From the cell containing the given text, extract its center point as [X, Y] coordinate. 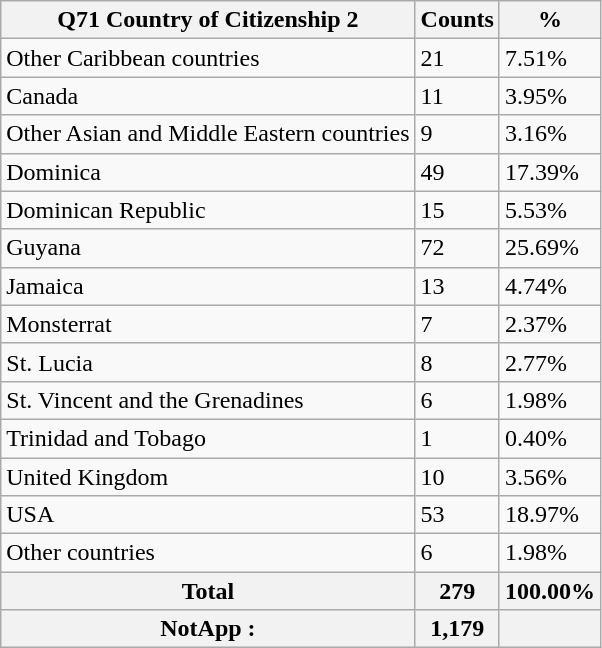
NotApp : [208, 629]
Other Caribbean countries [208, 58]
Other Asian and Middle Eastern countries [208, 134]
3.56% [550, 477]
Jamaica [208, 286]
25.69% [550, 248]
Total [208, 591]
18.97% [550, 515]
United Kingdom [208, 477]
Canada [208, 96]
17.39% [550, 172]
Dominica [208, 172]
13 [457, 286]
3.95% [550, 96]
72 [457, 248]
15 [457, 210]
St. Lucia [208, 362]
10 [457, 477]
Q71 Country of Citizenship 2 [208, 20]
2.77% [550, 362]
Guyana [208, 248]
8 [457, 362]
7 [457, 324]
279 [457, 591]
11 [457, 96]
100.00% [550, 591]
7.51% [550, 58]
Counts [457, 20]
Trinidad and Tobago [208, 438]
Dominican Republic [208, 210]
21 [457, 58]
4.74% [550, 286]
53 [457, 515]
2.37% [550, 324]
Monsterrat [208, 324]
USA [208, 515]
1 [457, 438]
9 [457, 134]
3.16% [550, 134]
Other countries [208, 553]
% [550, 20]
0.40% [550, 438]
5.53% [550, 210]
49 [457, 172]
St. Vincent and the Grenadines [208, 400]
1,179 [457, 629]
